Search for the cell housing the specified text and yield its [x, y] center coordinate. 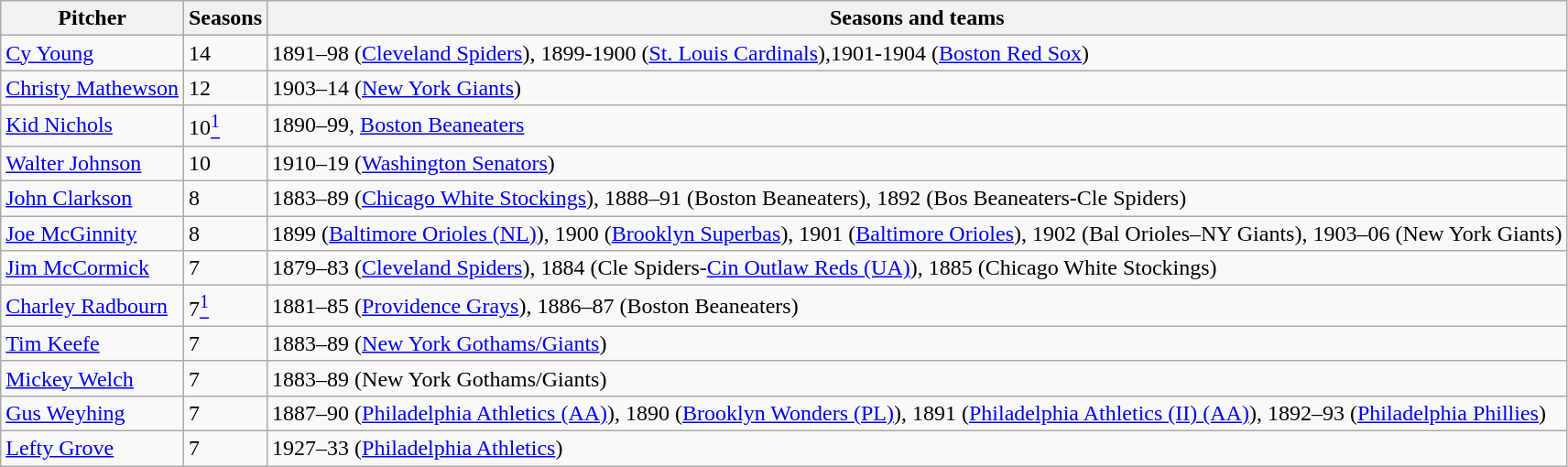
1879–83 (Cleveland Spiders), 1884 (Cle Spiders-Cin Outlaw Reds (UA)), 1885 (Chicago White Stockings) [918, 268]
Charley Radbourn [93, 306]
101 [225, 126]
14 [225, 53]
1881–85 (Providence Grays), 1886–87 (Boston Beaneaters) [918, 306]
Christy Mathewson [93, 88]
Joe McGinnity [93, 233]
Tim Keefe [93, 343]
Gus Weyhing [93, 413]
John Clarkson [93, 199]
Lefty Grove [93, 448]
Seasons and teams [918, 18]
1891–98 (Cleveland Spiders), 1899-1900 (St. Louis Cardinals),1901-1904 (Boston Red Sox) [918, 53]
Pitcher [93, 18]
1903–14 (New York Giants) [918, 88]
Seasons [225, 18]
Walter Johnson [93, 163]
71 [225, 306]
Kid Nichols [93, 126]
1899 (Baltimore Orioles (NL)), 1900 (Brooklyn Superbas), 1901 (Baltimore Orioles), 1902 (Bal Orioles–NY Giants), 1903–06 (New York Giants) [918, 233]
1927–33 (Philadelphia Athletics) [918, 448]
Jim McCormick [93, 268]
1910–19 (Washington Senators) [918, 163]
1890–99, Boston Beaneaters [918, 126]
1887–90 (Philadelphia Athletics (AA)), 1890 (Brooklyn Wonders (PL)), 1891 (Philadelphia Athletics (II) (AA)), 1892–93 (Philadelphia Phillies) [918, 413]
10 [225, 163]
1883–89 (Chicago White Stockings), 1888–91 (Boston Beaneaters), 1892 (Bos Beaneaters-Cle Spiders) [918, 199]
12 [225, 88]
Mickey Welch [93, 378]
Cy Young [93, 53]
